Search for the cell housing the specified text and yield its [X, Y] center coordinate. 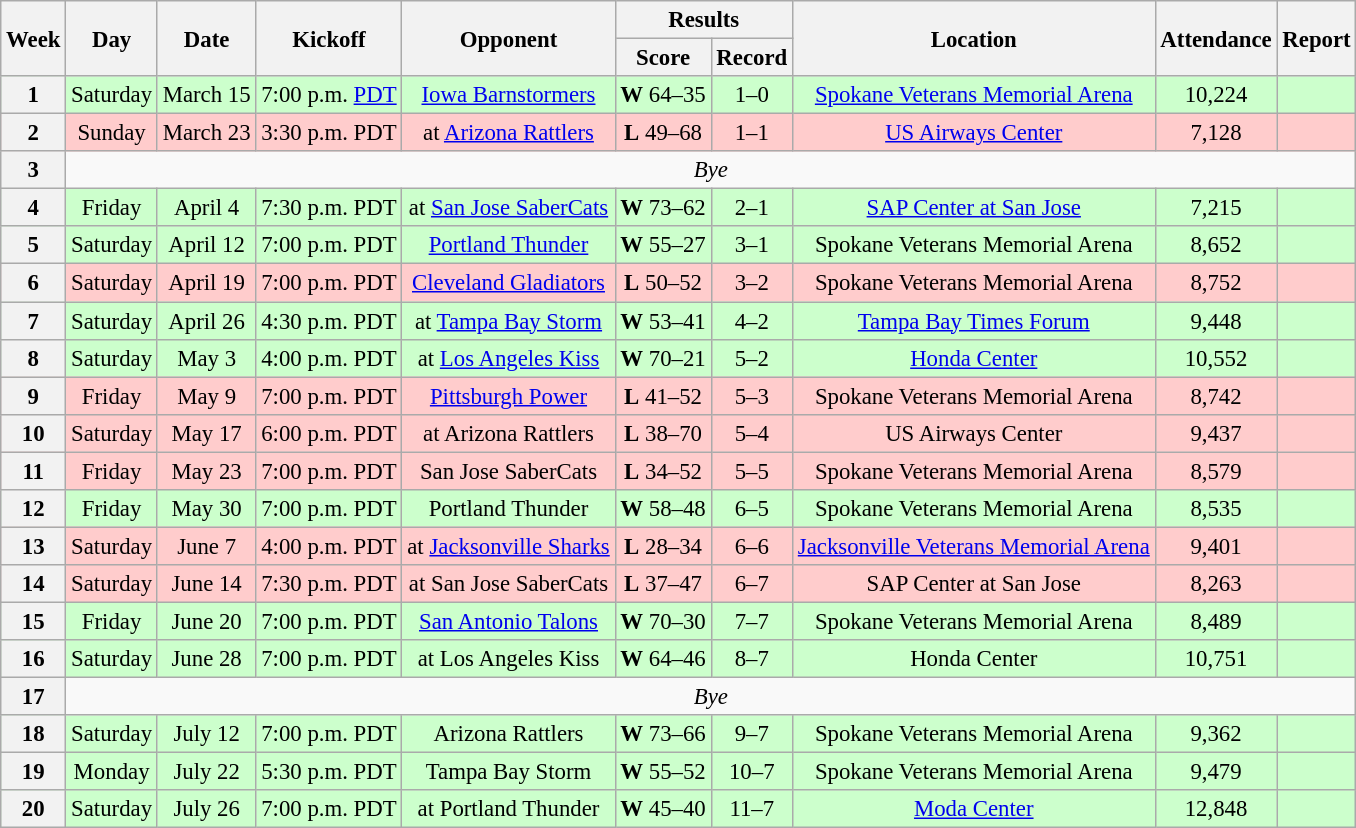
at Portland Thunder [508, 809]
Record [752, 58]
W 70–30 [663, 621]
Date [206, 38]
Week [34, 38]
12 [34, 509]
8,752 [1216, 283]
April 12 [206, 245]
10,224 [1216, 95]
1 [34, 95]
10,751 [1216, 659]
12,848 [1216, 809]
Report [1316, 38]
19 [34, 772]
1–1 [752, 133]
L 28–34 [663, 546]
Tampa Bay Storm [508, 772]
W 73–62 [663, 208]
June 14 [206, 584]
15 [34, 621]
7–7 [752, 621]
10 [34, 433]
May 9 [206, 396]
6–7 [752, 584]
2 [34, 133]
9,479 [1216, 772]
May 30 [206, 509]
7,215 [1216, 208]
W 70–21 [663, 358]
9,437 [1216, 433]
at Tampa Bay Storm [508, 321]
6 [34, 283]
W 64–46 [663, 659]
Results [704, 20]
8,535 [1216, 509]
June 20 [206, 621]
3 [34, 170]
6–6 [752, 546]
W 53–41 [663, 321]
Opponent [508, 38]
March 15 [206, 95]
8,652 [1216, 245]
at Jacksonville Sharks [508, 546]
5–5 [752, 471]
Kickoff [329, 38]
W 64–35 [663, 95]
W 55–52 [663, 772]
July 26 [206, 809]
W 73–66 [663, 734]
9 [34, 396]
April 26 [206, 321]
L 34–52 [663, 471]
L 41–52 [663, 396]
3–2 [752, 283]
April 4 [206, 208]
2–1 [752, 208]
7,128 [1216, 133]
8,742 [1216, 396]
July 22 [206, 772]
9,448 [1216, 321]
5 [34, 245]
L 38–70 [663, 433]
May 23 [206, 471]
W 55–27 [663, 245]
W 58–48 [663, 509]
9,401 [1216, 546]
San Jose SaberCats [508, 471]
18 [34, 734]
4 [34, 208]
1–0 [752, 95]
8,263 [1216, 584]
11 [34, 471]
W 45–40 [663, 809]
10,552 [1216, 358]
3:30 p.m. PDT [329, 133]
20 [34, 809]
10–7 [752, 772]
Day [112, 38]
May 17 [206, 433]
April 19 [206, 283]
5:30 p.m. PDT [329, 772]
May 3 [206, 358]
11–7 [752, 809]
8,579 [1216, 471]
San Antonio Talons [508, 621]
5–2 [752, 358]
Jacksonville Veterans Memorial Arena [974, 546]
6–5 [752, 509]
7 [34, 321]
L 50–52 [663, 283]
Tampa Bay Times Forum [974, 321]
5–3 [752, 396]
9,362 [1216, 734]
13 [34, 546]
Cleveland Gladiators [508, 283]
16 [34, 659]
July 12 [206, 734]
Moda Center [974, 809]
Sunday [112, 133]
8 [34, 358]
4:30 p.m. PDT [329, 321]
9–7 [752, 734]
L 37–47 [663, 584]
5–4 [752, 433]
Score [663, 58]
Attendance [1216, 38]
Iowa Barnstormers [508, 95]
L 49–68 [663, 133]
March 23 [206, 133]
June 7 [206, 546]
Arizona Rattlers [508, 734]
June 28 [206, 659]
Location [974, 38]
14 [34, 584]
17 [34, 697]
8,489 [1216, 621]
3–1 [752, 245]
Monday [112, 772]
8–7 [752, 659]
4–2 [752, 321]
Pittsburgh Power [508, 396]
6:00 p.m. PDT [329, 433]
